Return (X, Y) of the center of cell containing provided text 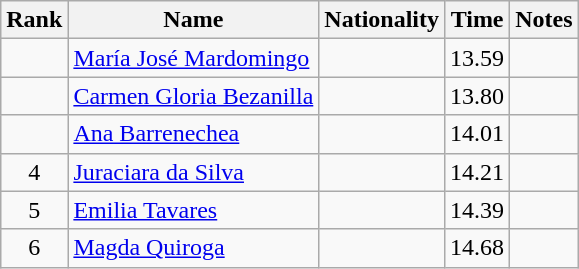
Magda Quiroga (194, 248)
María José Mardomingo (194, 58)
Ana Barrenechea (194, 134)
13.80 (478, 96)
14.39 (478, 210)
5 (34, 210)
Nationality (382, 20)
Carmen Gloria Bezanilla (194, 96)
14.21 (478, 172)
Rank (34, 20)
4 (34, 172)
14.68 (478, 248)
Name (194, 20)
6 (34, 248)
Time (478, 20)
14.01 (478, 134)
Emilia Tavares (194, 210)
Juraciara da Silva (194, 172)
13.59 (478, 58)
Notes (544, 20)
